Find where the given text appears and provide that cell's center as (x, y) coordinate. 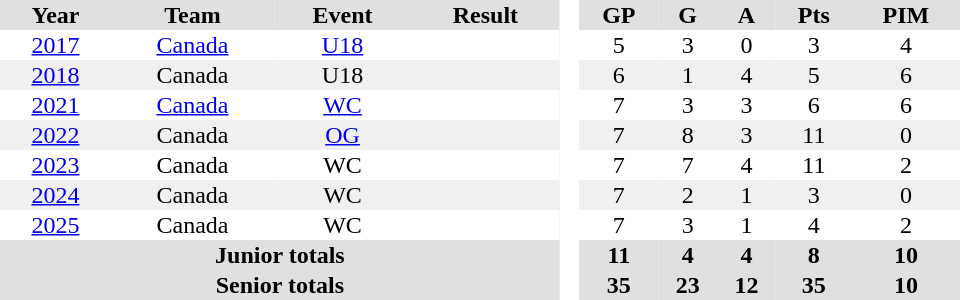
Senior totals (280, 285)
23 (688, 285)
Team (192, 15)
2025 (56, 225)
2018 (56, 75)
OG (342, 135)
G (688, 15)
2024 (56, 195)
A (746, 15)
Year (56, 15)
GP (618, 15)
Pts (814, 15)
2021 (56, 105)
2017 (56, 45)
Junior totals (280, 255)
2022 (56, 135)
PIM (906, 15)
12 (746, 285)
Result (486, 15)
2023 (56, 165)
Event (342, 15)
